Detect which cell encompasses the target text, then output its (x, y) center coordinate. 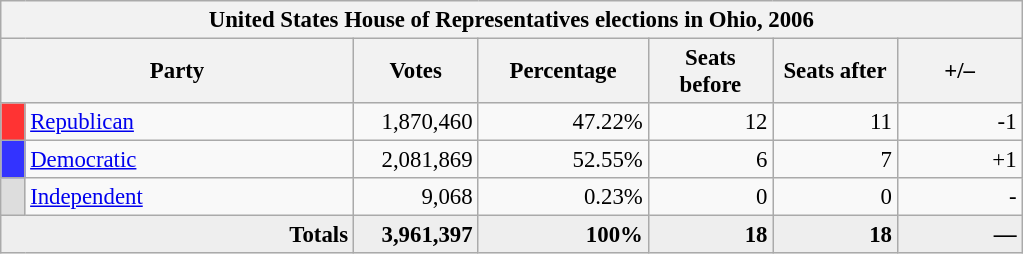
Percentage (563, 72)
1,870,460 (416, 122)
Party (178, 72)
Totals (178, 235)
47.22% (563, 122)
Seats after (836, 72)
12 (710, 122)
3,961,397 (416, 235)
Independent (189, 197)
- (960, 197)
52.55% (563, 160)
+/– (960, 72)
2,081,869 (416, 160)
-1 (960, 122)
100% (563, 235)
7 (836, 160)
Democratic (189, 160)
9,068 (416, 197)
6 (710, 160)
11 (836, 122)
Seats before (710, 72)
0.23% (563, 197)
Republican (189, 122)
United States House of Representatives elections in Ohio, 2006 (512, 20)
— (960, 235)
+1 (960, 160)
Votes (416, 72)
